Pinpoint the cell where the given text exists, returning its [x, y] midpoint coordinate. 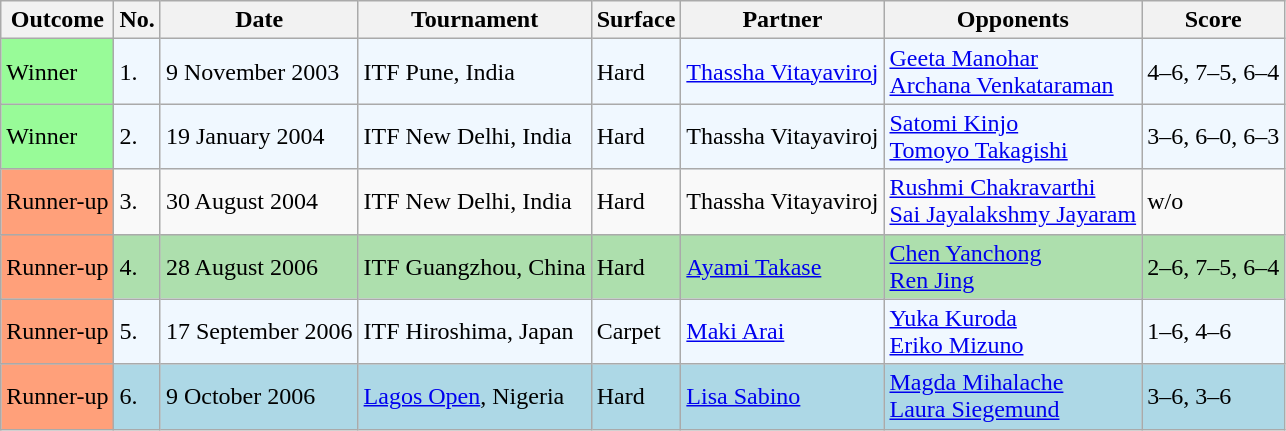
3. [137, 202]
Satomi Kinjo Tomoyo Takagishi [1013, 136]
5. [137, 332]
No. [137, 20]
Lisa Sabino [782, 396]
1–6, 4–6 [1214, 332]
Carpet [636, 332]
Chen Yanchong Ren Jing [1013, 266]
Opponents [1013, 20]
Outcome [58, 20]
Rushmi Chakravarthi Sai Jayalakshmy Jayaram [1013, 202]
Score [1214, 20]
4. [137, 266]
19 January 2004 [259, 136]
Ayami Takase [782, 266]
2–6, 7–5, 6–4 [1214, 266]
ITF Guangzhou, China [474, 266]
Partner [782, 20]
Surface [636, 20]
Lagos Open, Nigeria [474, 396]
3–6, 3–6 [1214, 396]
w/o [1214, 202]
Tournament [474, 20]
17 September 2006 [259, 332]
Date [259, 20]
Magda Mihalache Laura Siegemund [1013, 396]
ITF Hiroshima, Japan [474, 332]
Geeta Manohar Archana Venkataraman [1013, 72]
Maki Arai [782, 332]
30 August 2004 [259, 202]
ITF Pune, India [474, 72]
3–6, 6–0, 6–3 [1214, 136]
4–6, 7–5, 6–4 [1214, 72]
1. [137, 72]
Yuka Kuroda Eriko Mizuno [1013, 332]
2. [137, 136]
28 August 2006 [259, 266]
6. [137, 396]
9 October 2006 [259, 396]
9 November 2003 [259, 72]
